From the cell containing the given text, extract its center point as [X, Y] coordinate. 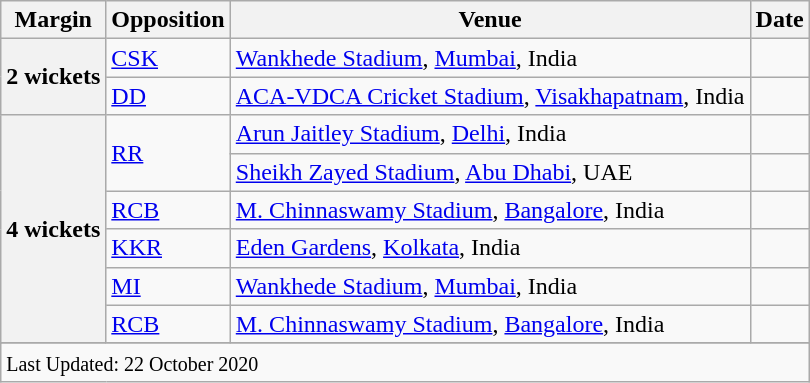
2 wickets [54, 77]
Eden Gardens, Kolkata, India [490, 248]
Last Updated: 22 October 2020 [405, 362]
RR [168, 153]
Opposition [168, 20]
Margin [54, 20]
MI [168, 286]
Date [780, 20]
Arun Jaitley Stadium, Delhi, India [490, 134]
DD [168, 96]
ACA-VDCA Cricket Stadium, Visakhapatnam, India [490, 96]
CSK [168, 58]
KKR [168, 248]
Sheikh Zayed Stadium, Abu Dhabi, UAE [490, 172]
Venue [490, 20]
4 wickets [54, 229]
